Capture the cell that displays the provided text and extract its (X, Y) central coordinate. 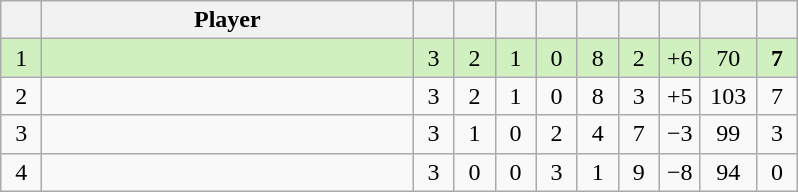
103 (728, 96)
+6 (680, 58)
−8 (680, 172)
Player (228, 20)
99 (728, 134)
94 (728, 172)
70 (728, 58)
+5 (680, 96)
9 (638, 172)
−3 (680, 134)
